Find where the given text appears and provide that cell's center as (X, Y) coordinate. 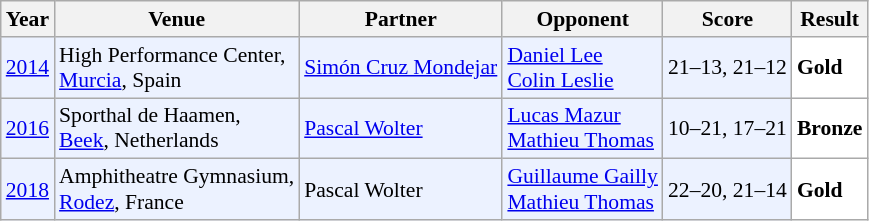
Sporthal de Haamen,Beek, Netherlands (176, 128)
2018 (28, 190)
22–20, 21–14 (728, 190)
Opponent (582, 19)
Guillaume Gailly Mathieu Thomas (582, 190)
2014 (28, 68)
Partner (400, 19)
Result (830, 19)
High Performance Center,Murcia, Spain (176, 68)
Score (728, 19)
Venue (176, 19)
21–13, 21–12 (728, 68)
Bronze (830, 128)
Amphitheatre Gymnasium,Rodez, France (176, 190)
Lucas Mazur Mathieu Thomas (582, 128)
Simón Cruz Mondejar (400, 68)
2016 (28, 128)
Year (28, 19)
10–21, 17–21 (728, 128)
Daniel Lee Colin Leslie (582, 68)
